Find where the given text appears and provide that cell's center as (X, Y) coordinate. 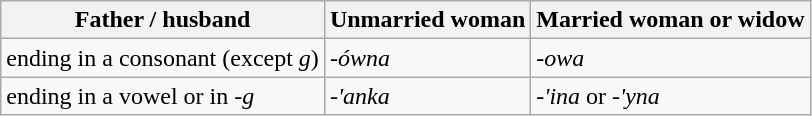
-ówna (427, 58)
ending in a vowel or in -g (163, 96)
-owa (670, 58)
Married woman or widow (670, 20)
-'anka (427, 96)
Unmarried woman (427, 20)
Father / husband (163, 20)
ending in a consonant (except g) (163, 58)
-'ina or -'yna (670, 96)
